Find where the given text appears and provide that cell's center as (x, y) coordinate. 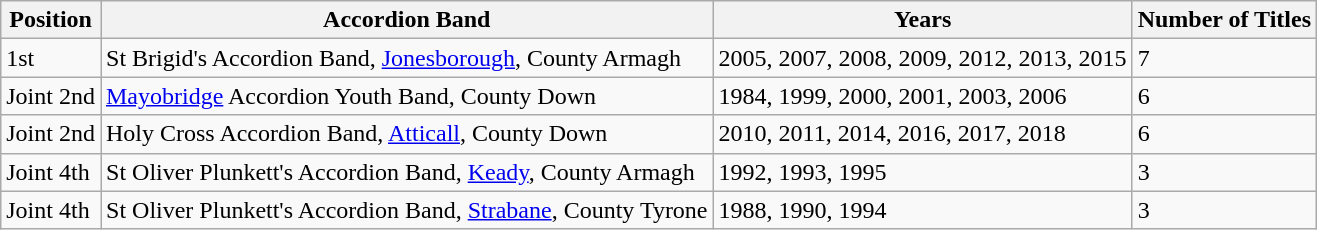
Years (922, 20)
1992, 1993, 1995 (922, 172)
1988, 1990, 1994 (922, 210)
Position (51, 20)
2005, 2007, 2008, 2009, 2012, 2013, 2015 (922, 58)
Holy Cross Accordion Band, Atticall, County Down (406, 134)
Mayobridge Accordion Youth Band, County Down (406, 96)
St Oliver Plunkett's Accordion Band, Keady, County Armagh (406, 172)
St Oliver Plunkett's Accordion Band, Strabane, County Tyrone (406, 210)
Number of Titles (1224, 20)
1984, 1999, 2000, 2001, 2003, 2006 (922, 96)
1st (51, 58)
7 (1224, 58)
2010, 2011, 2014, 2016, 2017, 2018 (922, 134)
St Brigid's Accordion Band, Jonesborough, County Armagh (406, 58)
Accordion Band (406, 20)
